Output the [x, y] coordinate of the center of the cell containing the given text.  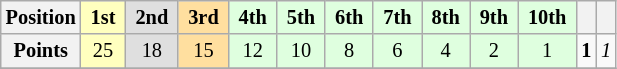
6 [397, 51]
10th [547, 17]
2nd [152, 17]
4th [253, 17]
9th [494, 17]
8th [446, 17]
Points [41, 51]
7th [397, 17]
Position [41, 17]
4 [446, 51]
8 [349, 51]
10 [301, 51]
5th [301, 17]
2 [494, 51]
25 [104, 51]
18 [152, 51]
6th [349, 17]
12 [253, 51]
1st [104, 17]
3rd [203, 17]
15 [203, 51]
